From the cell containing the given text, extract its center point as (X, Y) coordinate. 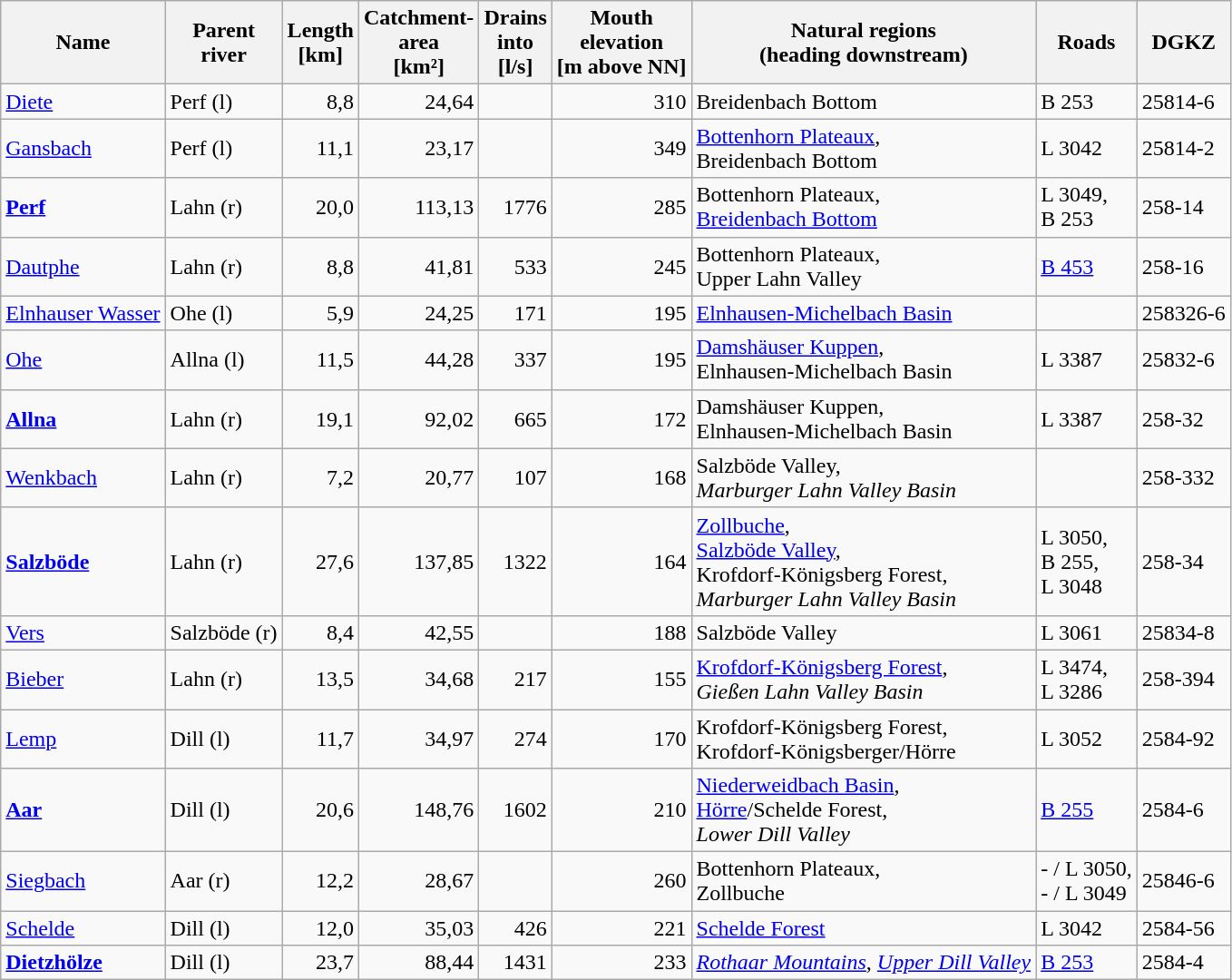
Bottenhorn Plateaux, Zollbuche (864, 882)
Wenkbach (83, 477)
665 (515, 419)
5,9 (320, 313)
1322 (515, 561)
11,7 (320, 739)
Dautphe (83, 267)
L 3049,B 253 (1087, 207)
B 453 (1087, 267)
19,1 (320, 419)
25832-6 (1183, 359)
Parentriver (223, 43)
25846-6 (1183, 882)
337 (515, 359)
24,64 (419, 102)
Name (83, 43)
44,28 (419, 359)
Schelde Forest (864, 928)
258-14 (1183, 207)
88,44 (419, 963)
DGKZ (1183, 43)
Ohe (l) (223, 313)
Krofdorf-Königsberg Forest,Krofdorf-Königsberger/Hörre (864, 739)
Mouthelevation[m above NN] (621, 43)
28,67 (419, 882)
107 (515, 477)
274 (515, 739)
426 (515, 928)
168 (621, 477)
Catchment-area[km²] (419, 43)
L 3050,B 255,L 3048 (1087, 561)
2584-6 (1183, 810)
221 (621, 928)
1776 (515, 207)
23,7 (320, 963)
210 (621, 810)
Salzböde Valley (864, 632)
Salzböde Valley, Marburger Lahn Valley Basin (864, 477)
7,2 (320, 477)
Bieber (83, 679)
Ohe (83, 359)
137,85 (419, 561)
148,76 (419, 810)
Roads (1087, 43)
8,4 (320, 632)
20,6 (320, 810)
L 3474,L 3286 (1087, 679)
258-394 (1183, 679)
258-16 (1183, 267)
170 (621, 739)
42,55 (419, 632)
349 (621, 149)
164 (621, 561)
Elnhauser Wasser (83, 313)
20,0 (320, 207)
217 (515, 679)
34,68 (419, 679)
Salzböde (83, 561)
Aar (r) (223, 882)
24,25 (419, 313)
B 255 (1087, 810)
Perf (83, 207)
2584-56 (1183, 928)
Breidenbach Bottom (864, 102)
2584-4 (1183, 963)
113,13 (419, 207)
L 3061 (1087, 632)
1602 (515, 810)
Lemp (83, 739)
285 (621, 207)
310 (621, 102)
Niederweidbach Basin, Hörre/Schelde Forest,Lower Dill Valley (864, 810)
11,5 (320, 359)
Length[km] (320, 43)
25814-2 (1183, 149)
Allna (83, 419)
1431 (515, 963)
233 (621, 963)
188 (621, 632)
Allna (l) (223, 359)
Schelde (83, 928)
Krofdorf-Königsberg Forest, Gießen Lahn Valley Basin (864, 679)
11,1 (320, 149)
Diete (83, 102)
245 (621, 267)
41,81 (419, 267)
Rothaar Mountains, Upper Dill Valley (864, 963)
- / L 3050, - / L 3049 (1087, 882)
258-34 (1183, 561)
13,5 (320, 679)
Aar (83, 810)
35,03 (419, 928)
23,17 (419, 149)
Siegbach (83, 882)
12,2 (320, 882)
258-32 (1183, 419)
Natural regions (heading downstream) (864, 43)
20,77 (419, 477)
171 (515, 313)
2584-92 (1183, 739)
Vers (83, 632)
27,6 (320, 561)
L 3052 (1087, 739)
Dietzhölze (83, 963)
Zollbuche, Salzböde Valley, Krofdorf-Königsberg Forest, Marburger Lahn Valley Basin (864, 561)
258326-6 (1183, 313)
25814-6 (1183, 102)
25834-8 (1183, 632)
258-332 (1183, 477)
155 (621, 679)
Drainsinto[l/s] (515, 43)
260 (621, 882)
34,97 (419, 739)
Elnhausen-Michelbach Basin (864, 313)
533 (515, 267)
Salzböde (r) (223, 632)
92,02 (419, 419)
Bottenhorn Plateaux, Upper Lahn Valley (864, 267)
Gansbach (83, 149)
172 (621, 419)
12,0 (320, 928)
